From the cell containing the given text, extract its center point as (X, Y) coordinate. 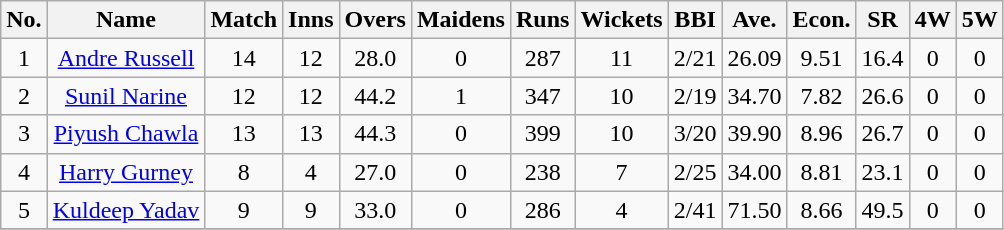
No. (24, 20)
4W (932, 20)
3 (24, 134)
49.5 (882, 210)
8 (244, 172)
2 (24, 96)
347 (542, 96)
Inns (311, 20)
8.96 (822, 134)
5W (980, 20)
23.1 (882, 172)
16.4 (882, 58)
39.90 (754, 134)
Name (126, 20)
7 (622, 172)
2/25 (695, 172)
7.82 (822, 96)
26.09 (754, 58)
SR (882, 20)
34.00 (754, 172)
44.2 (375, 96)
Piyush Chawla (126, 134)
14 (244, 58)
Kuldeep Yadav (126, 210)
2/41 (695, 210)
Andre Russell (126, 58)
5 (24, 210)
34.70 (754, 96)
11 (622, 58)
Econ. (822, 20)
26.6 (882, 96)
286 (542, 210)
9.51 (822, 58)
2/21 (695, 58)
Wickets (622, 20)
27.0 (375, 172)
Ave. (754, 20)
26.7 (882, 134)
33.0 (375, 210)
2/19 (695, 96)
Runs (542, 20)
Harry Gurney (126, 172)
Overs (375, 20)
8.81 (822, 172)
238 (542, 172)
399 (542, 134)
BBI (695, 20)
Sunil Narine (126, 96)
Maidens (460, 20)
287 (542, 58)
3/20 (695, 134)
8.66 (822, 210)
28.0 (375, 58)
Match (244, 20)
44.3 (375, 134)
71.50 (754, 210)
